Output the (x, y) coordinate of the center of the cell containing the given text.  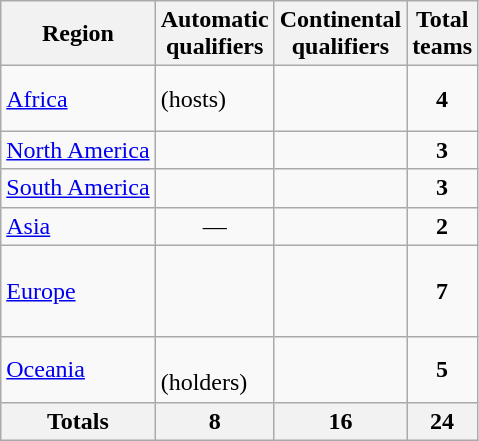
2 (442, 226)
North America (78, 150)
24 (442, 421)
(holders) (214, 370)
Region (78, 34)
(hosts) (214, 98)
Africa (78, 98)
7 (442, 291)
16 (340, 421)
Total teams (442, 34)
8 (214, 421)
Automatic qualifiers (214, 34)
Oceania (78, 370)
4 (442, 98)
5 (442, 370)
Totals (78, 421)
— (214, 226)
Asia (78, 226)
Europe (78, 291)
Continental qualifiers (340, 34)
South America (78, 188)
